Detect which cell encompasses the target text, then output its (X, Y) center coordinate. 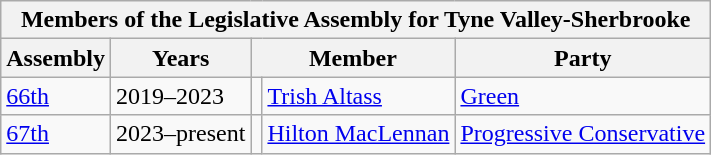
66th (56, 96)
Progressive Conservative (583, 134)
Members of the Legislative Assembly for Tyne Valley-Sherbrooke (356, 20)
Member (353, 58)
2019–2023 (180, 96)
Party (583, 58)
Hilton MacLennan (358, 134)
Trish Altass (358, 96)
Years (180, 58)
67th (56, 134)
Green (583, 96)
2023–present (180, 134)
Assembly (56, 58)
